Extract the [X, Y] coordinate from the center of the cell holding the provided text.  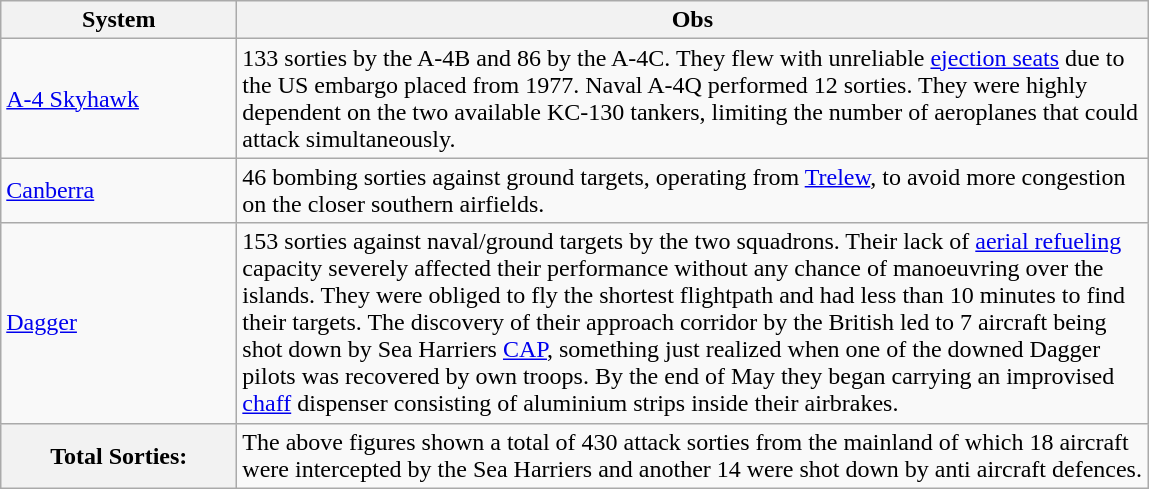
Total Sorties: [119, 456]
Canberra [119, 190]
46 bombing sorties against ground targets, operating from Trelew, to avoid more congestion on the closer southern airfields. [692, 190]
System [119, 20]
A-4 Skyhawk [119, 98]
Dagger [119, 323]
Obs [692, 20]
